Provide the (X, Y) coordinate of the cell's center where the given text is located.  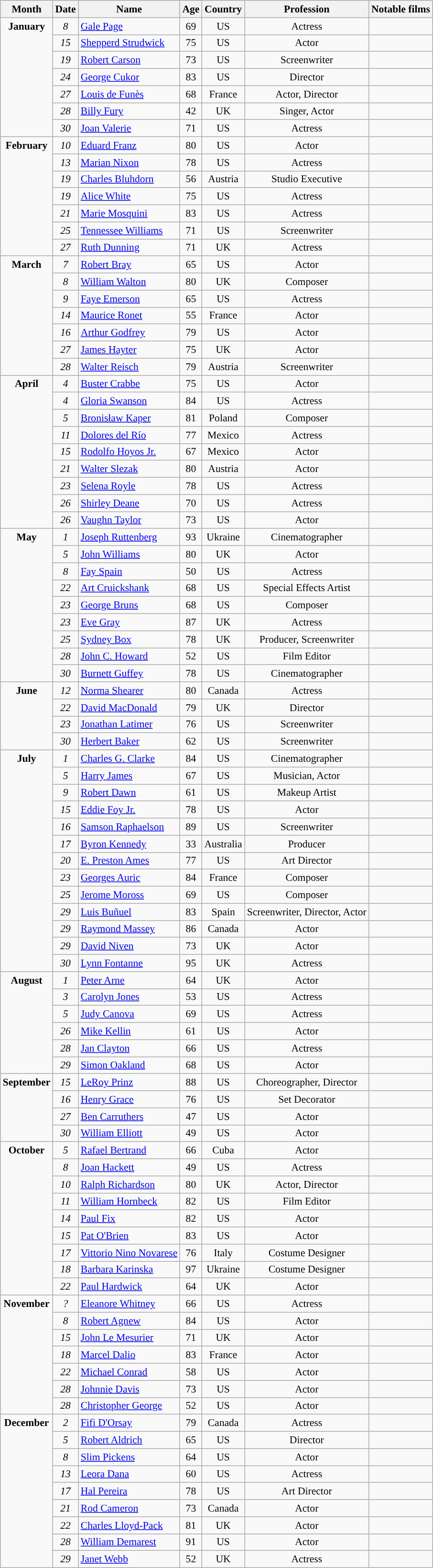
William Hornbeck (129, 1202)
Australia (223, 844)
Set Decorator (307, 1099)
Judy Canova (129, 1014)
Jonathan Latimer (129, 724)
Jan Clayton (129, 1048)
Country (223, 9)
Rafael Bertrand (129, 1151)
20 (65, 861)
Johnnie Davis (129, 1389)
Herbert Baker (129, 742)
Selena Royle (129, 486)
Arthur Godfrey (129, 333)
William Walton (129, 282)
Shirley Deane (129, 503)
Studio Executive (307, 179)
Producer, Screenwriter (307, 639)
Michael Conrad (129, 1372)
April (27, 452)
Buster Crabbe (129, 384)
Fifi D'Orsay (129, 1423)
Louis de Funès (129, 94)
Charles Bluhdorn (129, 179)
Choreographer, Director (307, 1083)
88 (191, 1083)
Burnett Guffey (129, 674)
Italy (223, 1253)
Month (27, 9)
Georges Auric (129, 878)
Ralph Richardson (129, 1184)
June (27, 716)
Peter Arne (129, 980)
Harry James (129, 776)
Marian Nixon (129, 163)
George Cukor (129, 77)
Vittorio Nino Novarese (129, 1253)
Rodolfo Hoyos Jr. (129, 452)
Luis Buñuel (129, 912)
7 (65, 265)
Robert Carson (129, 60)
David Niven (129, 946)
George Bruns (129, 605)
Lynn Fontanne (129, 963)
62 (191, 742)
Eleanore Whitney (129, 1304)
Henry Grace (129, 1099)
Eve Gray (129, 623)
Ruth Dunning (129, 248)
Spain (223, 912)
July (27, 861)
Norma Shearer (129, 691)
Joan Valerie (129, 129)
Name (129, 9)
2 (65, 1423)
58 (191, 1372)
Gale Page (129, 26)
53 (191, 997)
Faye Emerson (129, 299)
Joseph Ruttenberg (129, 537)
55 (191, 316)
Screenwriter, Director, Actor (307, 912)
Paul Fix (129, 1219)
Bronisław Kaper (129, 418)
89 (191, 827)
Charles G. Clarke (129, 759)
Robert Dawn (129, 793)
42 (191, 111)
Billy Fury (129, 111)
47 (191, 1117)
Byron Kennedy (129, 844)
Walter Reisch (129, 367)
Alice White (129, 197)
January (27, 77)
Robert Aldrich (129, 1440)
John Williams (129, 554)
Paul Hardwick (129, 1287)
Simon Oakland (129, 1065)
Hal Pereira (129, 1491)
Marcel Dalio (129, 1355)
Fay Spain (129, 571)
William Demarest (129, 1542)
John C. Howard (129, 657)
Makeup Artist (307, 793)
Charles Lloyd-Pack (129, 1525)
Producer (307, 844)
Rod Cameron (129, 1508)
56 (191, 179)
William Elliott (129, 1133)
Dolores del Río (129, 435)
12 (65, 691)
Slim Pickens (129, 1457)
Gloria Swanson (129, 401)
95 (191, 963)
Mike Kellin (129, 1031)
Raymond Massey (129, 929)
March (27, 316)
Tennessee Williams (129, 230)
December (27, 1491)
97 (191, 1270)
Cuba (223, 1151)
91 (191, 1542)
David MacDonald (129, 708)
Special Effects Artist (307, 588)
Robert Agnew (129, 1321)
May (27, 605)
Profession (307, 9)
Art Cruickshank (129, 588)
24 (65, 77)
Pat O'Brien (129, 1236)
87 (191, 623)
Barbara Karinska (129, 1270)
Musician, Actor (307, 776)
Leora Dana (129, 1474)
James Hayter (129, 350)
Carolyn Jones (129, 997)
Samson Raphaelson (129, 827)
November (27, 1355)
Date (65, 9)
Walter Slezak (129, 469)
70 (191, 503)
E. Preston Ames (129, 861)
August (27, 1023)
Robert Bray (129, 265)
LeRoy Prinz (129, 1083)
? (65, 1304)
Ben Carruthers (129, 1117)
September (27, 1108)
Eddie Foy Jr. (129, 810)
Eduard Franz (129, 145)
Christopher George (129, 1406)
Marie Mosquini (129, 214)
John Le Mesurier (129, 1338)
50 (191, 571)
Jerome Moross (129, 895)
60 (191, 1474)
Joan Hackett (129, 1168)
93 (191, 537)
February (27, 196)
Shepperd Strudwick (129, 43)
Vaughn Taylor (129, 520)
Age (191, 9)
33 (191, 844)
Maurice Ronet (129, 316)
Janet Webb (129, 1559)
Singer, Actor (307, 111)
3 (65, 997)
Notable films (401, 9)
October (27, 1218)
Poland (223, 418)
86 (191, 929)
Sydney Box (129, 639)
